Return (X, Y) of the center of cell containing provided text 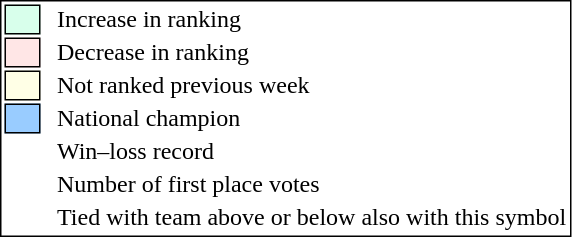
Decrease in ranking (312, 53)
Win–loss record (312, 151)
Number of first place votes (312, 185)
Increase in ranking (312, 19)
Not ranked previous week (312, 85)
National champion (312, 119)
Tied with team above or below also with this symbol (312, 217)
